Search for the cell housing the specified text and yield its (X, Y) center coordinate. 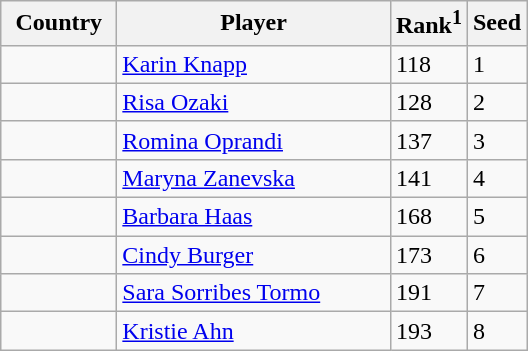
Barbara Haas (254, 217)
Risa Ozaki (254, 102)
141 (428, 178)
Maryna Zanevska (254, 178)
173 (428, 255)
Cindy Burger (254, 255)
168 (428, 217)
Rank1 (428, 24)
7 (496, 293)
137 (428, 140)
Country (59, 24)
118 (428, 64)
191 (428, 293)
Seed (496, 24)
4 (496, 178)
5 (496, 217)
Player (254, 24)
2 (496, 102)
8 (496, 331)
3 (496, 140)
6 (496, 255)
193 (428, 331)
Kristie Ahn (254, 331)
128 (428, 102)
Romina Oprandi (254, 140)
Sara Sorribes Tormo (254, 293)
Karin Knapp (254, 64)
1 (496, 64)
